Extract the [x, y] coordinate from the center of the cell holding the provided text.  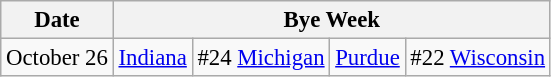
Date [57, 20]
#24 Michigan [261, 58]
October 26 [57, 58]
Bye Week [332, 20]
Purdue [368, 58]
#22 Wisconsin [478, 58]
Indiana [152, 58]
